From the cell containing the given text, extract its center point as [X, Y] coordinate. 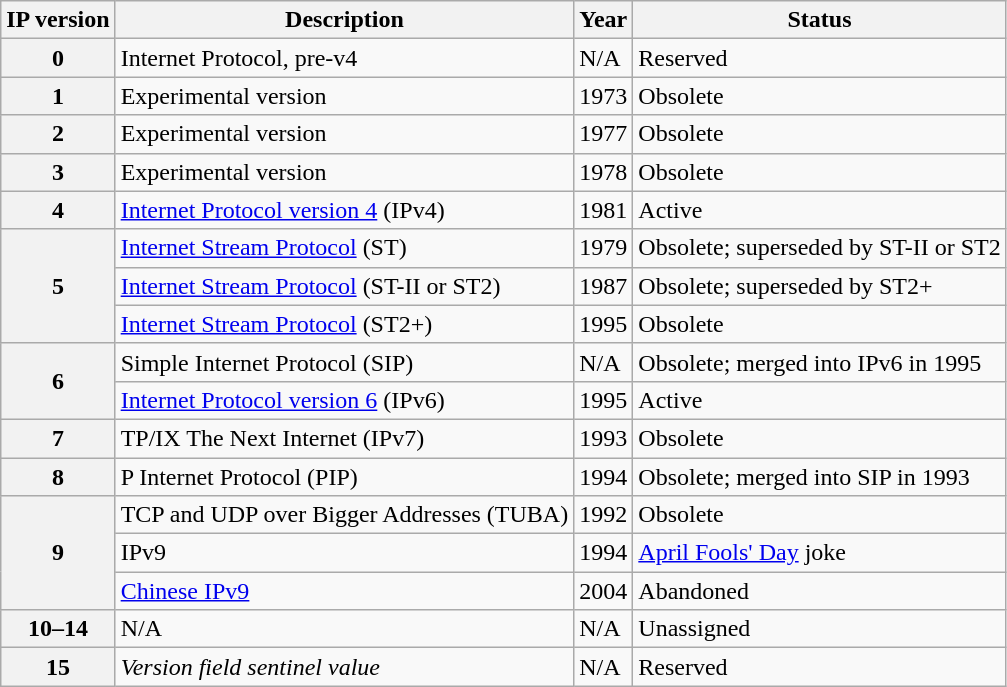
Abandoned [820, 591]
9 [58, 553]
Year [604, 20]
8 [58, 477]
TP/IX The Next Internet (IPv7) [344, 438]
2 [58, 134]
1 [58, 96]
Status [820, 20]
Internet Stream Protocol (ST2+) [344, 324]
Obsolete; merged into SIP in 1993 [820, 477]
15 [58, 667]
TCP and UDP over Bigger Addresses (TUBA) [344, 515]
1977 [604, 134]
1979 [604, 248]
1987 [604, 286]
Obsolete; merged into IPv6 in 1995 [820, 362]
IP version [58, 20]
Internet Protocol, pre-v4 [344, 58]
4 [58, 210]
0 [58, 58]
Obsolete; superseded by ST-II or ST2 [820, 248]
1978 [604, 172]
Internet Protocol version 6 (IPv6) [344, 400]
1981 [604, 210]
2004 [604, 591]
10–14 [58, 629]
Internet Protocol version 4 (IPv4) [344, 210]
Internet Stream Protocol (ST) [344, 248]
Obsolete; superseded by ST2+ [820, 286]
P Internet Protocol (PIP) [344, 477]
Unassigned [820, 629]
5 [58, 286]
1973 [604, 96]
3 [58, 172]
Version field sentinel value [344, 667]
Chinese IPv9 [344, 591]
Internet Stream Protocol (ST-II or ST2) [344, 286]
1992 [604, 515]
April Fools' Day joke [820, 553]
7 [58, 438]
6 [58, 381]
Description [344, 20]
IPv9 [344, 553]
1993 [604, 438]
Simple Internet Protocol (SIP) [344, 362]
